Locate the cell with the specified text and output its (x, y) center coordinate. 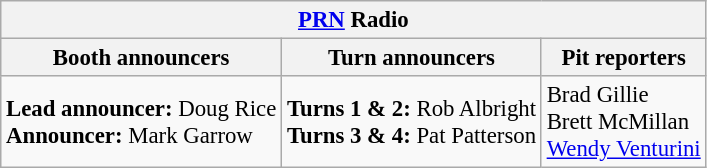
PRN Radio (354, 20)
Brad GillieBrett McMillanWendy Venturini (624, 122)
Pit reporters (624, 58)
Booth announcers (142, 58)
Lead announcer: Doug RiceAnnouncer: Mark Garrow (142, 122)
Turn announcers (412, 58)
Turns 1 & 2: Rob AlbrightTurns 3 & 4: Pat Patterson (412, 122)
